Scan for the cell matching the given text and deliver its [X, Y] coordinate at center. 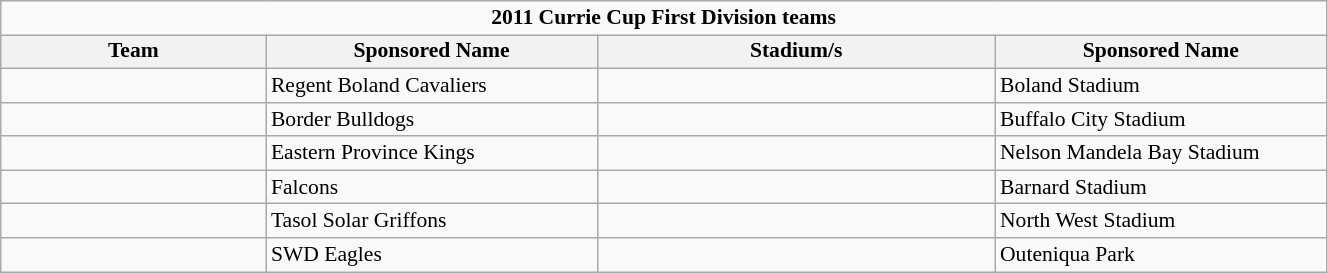
Eastern Province Kings [432, 154]
Stadium/s [796, 52]
Team [134, 52]
Falcons [432, 187]
North West Stadium [1160, 221]
Buffalo City Stadium [1160, 120]
Boland Stadium [1160, 86]
Tasol Solar Griffons [432, 221]
2011 Currie Cup First Division teams [664, 18]
Regent Boland Cavaliers [432, 86]
Border Bulldogs [432, 120]
SWD Eagles [432, 255]
Outeniqua Park [1160, 255]
Nelson Mandela Bay Stadium [1160, 154]
Barnard Stadium [1160, 187]
